Extract the (X, Y) coordinate from the center of the cell holding the provided text.  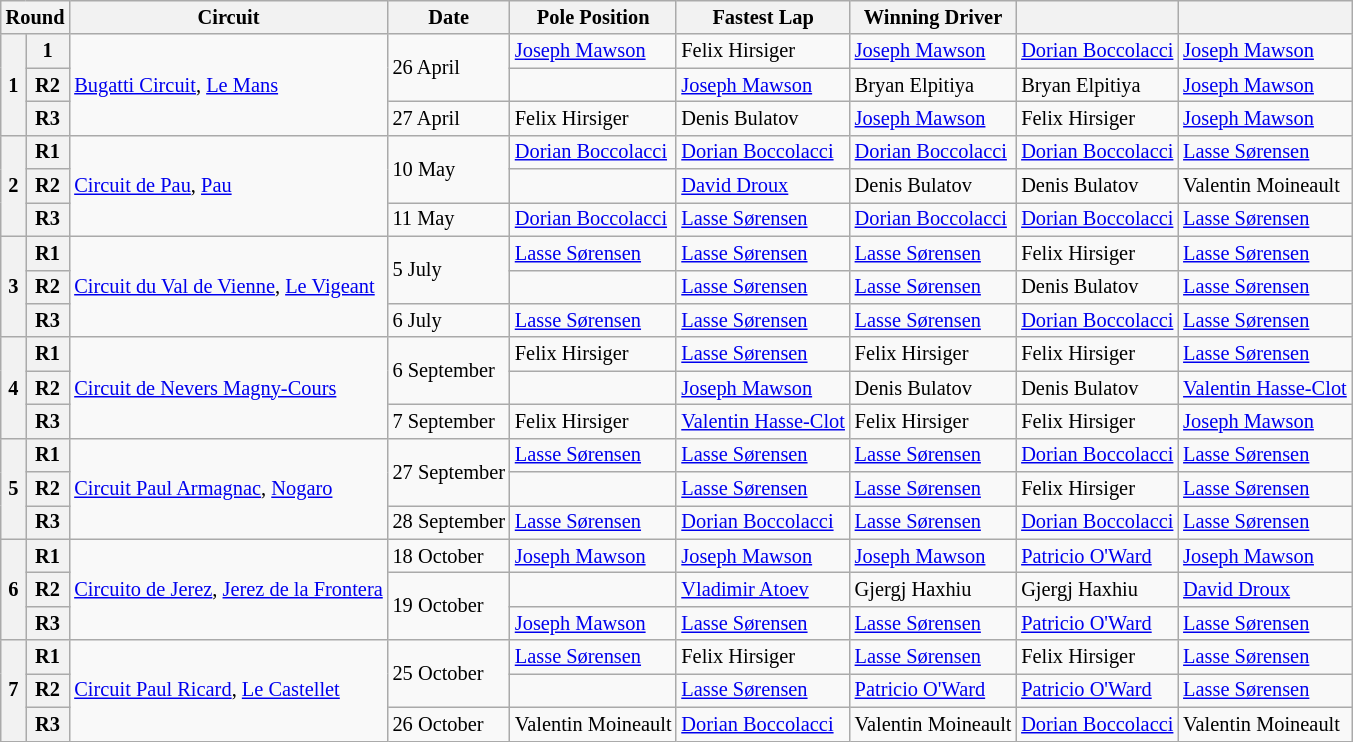
Circuit Paul Ricard, Le Castellet (228, 690)
Winning Driver (934, 17)
7 September (449, 421)
3 (14, 286)
Circuit de Nevers Magny-Cours (228, 388)
18 October (449, 556)
28 September (449, 522)
6 September (449, 370)
Vladimir Atoev (762, 589)
27 April (449, 118)
Round (36, 17)
Circuit du Val de Vienne, Le Vigeant (228, 286)
Date (449, 17)
7 (14, 690)
Pole Position (594, 17)
25 October (449, 674)
6 (14, 590)
5 July (449, 270)
26 April (449, 68)
2 (14, 186)
Circuit Paul Armagnac, Nogaro (228, 488)
Circuit de Pau, Pau (228, 186)
5 (14, 488)
Bugatti Circuit, Le Mans (228, 84)
Fastest Lap (762, 17)
26 October (449, 724)
Circuit (228, 17)
6 July (449, 320)
10 May (449, 168)
11 May (449, 219)
27 September (449, 472)
Circuito de Jerez, Jerez de la Frontera (228, 590)
4 (14, 388)
19 October (449, 606)
